From the cell containing the given text, extract its center point as (x, y) coordinate. 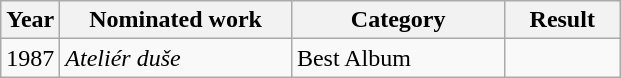
1987 (30, 58)
Year (30, 20)
Nominated work (176, 20)
Ateliér duše (176, 58)
Result (562, 20)
Category (398, 20)
Best Album (398, 58)
